Identify which cell holds the provided text, then report its (X, Y) central coordinate. 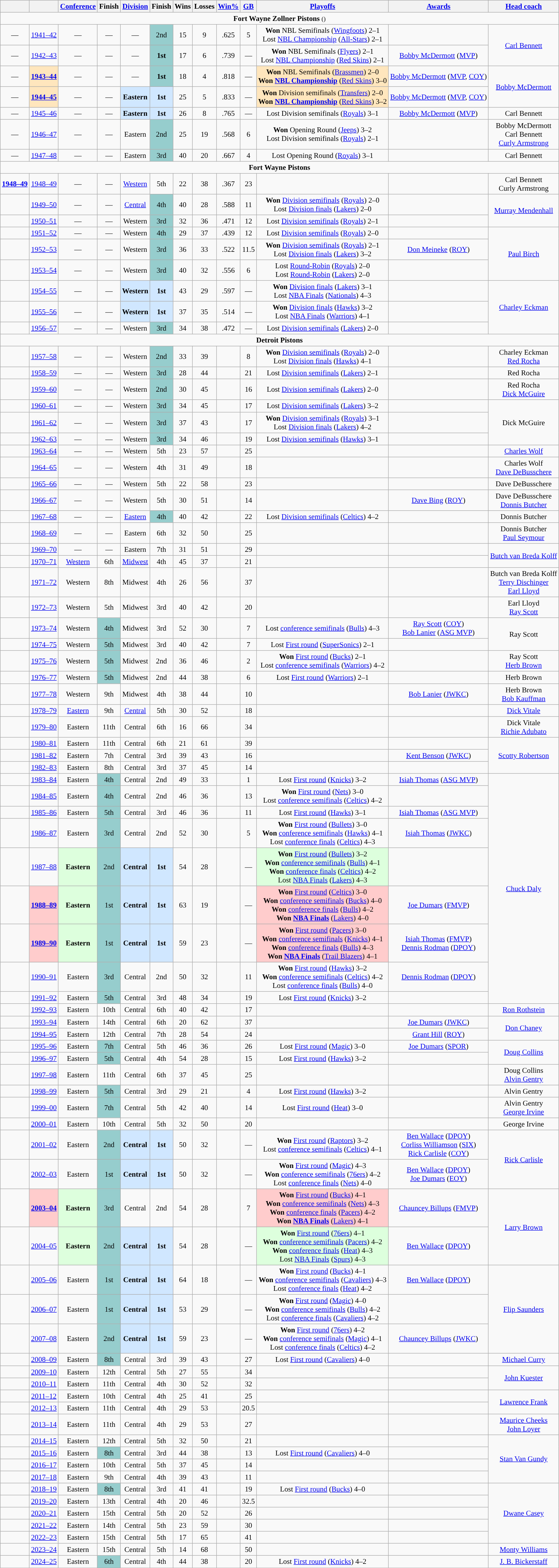
2007–08 (44, 1339)
Dennis Rodman (DPOY) (438, 977)
1950–51 (44, 221)
1956–57 (44, 328)
1944–45 (44, 97)
Ray ScottHerb Brown (524, 661)
63 (183, 905)
1965–66 (44, 484)
2018–19 (44, 1489)
Murray Mendenhall (524, 210)
1982–83 (44, 768)
Don Chaney (524, 1028)
Michael Curry (524, 1360)
68 (204, 1550)
32.5 (248, 1501)
Bobby McDermott (524, 87)
1960–61 (44, 406)
Won Division semifinals (Transfers) 2–0 Won NBL Championship (Red Skins) 3–2 (322, 97)
Paul Birch (524, 254)
1972–73 (44, 608)
Won Division finals (Lakers) 3–1 Lost NBA Finals (Nationals) 4–3 (322, 291)
J. B. Bickerstaff (524, 1562)
Alvin Gentry (524, 1091)
57 (204, 451)
2010–11 (44, 1384)
1971–72 (44, 582)
John Kuester (524, 1378)
1976–77 (44, 678)
Lost First round (Magic) 3–0 (322, 1046)
Losses (204, 6)
2020–21 (44, 1513)
Won NBL Semifinals (Flyers) 2–1 Lost NBL Championship (Red Skins) 2–1 (322, 56)
62 (204, 1022)
Awards (438, 6)
Detroit Pistons (279, 340)
Stan Van Gundy (524, 1459)
1986–87 (44, 833)
35 (204, 312)
Doug Collins (524, 1052)
Lost First round (Bucks) 4–0 (322, 1489)
Don Meineke (ROY) (438, 250)
1996–97 (44, 1058)
1946–47 (44, 134)
Carl BennettCurly Armstrong (524, 184)
Joe Dumars (JWKC) (438, 1022)
Donnis Butcher (524, 517)
.739 (228, 56)
Isiah Thomas (FMVP) Dennis Rodman (DPOY) (438, 944)
Ray Scott (COY)Bob Lanier (ASG MVP) (438, 628)
1981–82 (44, 755)
1999–00 (44, 1108)
Won First round (Bullets) 3–0 Won conference semifinals (Hawks) 4–1 Lost conference finals (Celtics) 4–3 (322, 833)
2 (248, 661)
Won First round (Bullets) 3–2 Won conference semifinals (Bulls) 4–1 Won conference finals (Celtics) 4–2 Lost NBA Finals (Lakers) 4–3 (322, 867)
2016–17 (44, 1465)
1991–92 (44, 998)
1962–63 (44, 439)
Alvin GentryGeorge Irvine (524, 1108)
.514 (228, 312)
66 (204, 727)
Herb BrownBob Kauffman (524, 694)
Won First round (76ers) 4–1 Won conference semifinals (Pacers) 4–2 Won conference finals (Heat) 4–3 Lost NBA Finals (Spurs) 4–3 (322, 1246)
1994–95 (44, 1034)
Lost Division semifinals (Celtics) 4–2 (322, 517)
1992–93 (44, 1010)
Won NBL Semifinals (Wingfoots) 2–1 Lost NBL Championship (All-Stars) 2–1 (322, 35)
Dwane Casey (524, 1513)
1942–43 (44, 56)
Chuck Daly (524, 889)
Wins (183, 6)
1975–76 (44, 661)
Dave DeBusschereDonnis Butcher (524, 500)
1980–81 (44, 743)
55 (204, 1372)
2006–07 (44, 1309)
Lawrence Frank (524, 1402)
2021–22 (44, 1526)
2013–14 (44, 1425)
.765 (228, 114)
1979–80 (44, 727)
Won First round (Magic) 4–0 Won conference semifinals (Bulls) 4–2 Lost conference finals (Cavaliers) 4–2 (322, 1309)
2003–04 (44, 1208)
George Irvine (524, 1124)
Lost Opening Round (Royals) 3–1 (322, 155)
2012–13 (44, 1408)
1969–70 (44, 550)
.818 (228, 77)
.833 (228, 97)
1951–52 (44, 233)
Won Division finals (Hawks) 3–2 Lost NBA Finals (Warriors) 4–1 (322, 312)
.522 (228, 250)
Lost First round (Hawks) 3–1 (322, 812)
Dick VitaleRichie Adubato (524, 727)
Doug CollinsAlvin Gentry (524, 1075)
1974–75 (44, 645)
1987–88 (44, 867)
1959–60 (44, 390)
1958–59 (44, 373)
Won First round (Bucks) 4–1 Won conference semifinals (Cavaliers) 4–3 Lost conference finals (Heat) 4–2 (322, 1280)
1949–50 (44, 205)
Ron Rothstein (524, 1010)
Won First round (Magic) 4–3 Won conference semifinals (76ers) 4–2 Lost conference finals (Nets) 4–0 (322, 1174)
Lost conference semifinals (Bulls) 4–3 (322, 628)
2019–20 (44, 1501)
Lost First round (Heat) 3–0 (322, 1108)
Won First round (Raptors) 3–2 Lost conference semifinals (Celtics) 4–1 (322, 1145)
2002–03 (44, 1174)
.439 (228, 233)
Joe Dumars (FMVP) (438, 905)
2023–24 (44, 1550)
1947–48 (44, 155)
Red RochaDick McGuire (524, 390)
2014–15 (44, 1441)
Lost Division semifinals (Royals) 3–1 (322, 114)
Isiah Thomas (JWKC) (438, 833)
Bob Lanier (JWKC) (438, 694)
Ben Wallace (DPOY)Corliss Williamson (SIX)Rick Carlisle (COY) (438, 1145)
1 (248, 779)
Head coach (524, 6)
56 (204, 582)
Chauncey Billups (FMVP) (438, 1208)
1983–84 (44, 779)
Win% (228, 6)
Joe Dumars (SPOR) (438, 1046)
Playoffs (322, 6)
Won First round (Pacers) 3–0 Won conference semifinals (Knicks) 4–1 Won conference finals (Bulls) 4–3 Won NBA Finals (Trail Blazers) 4–1 (322, 944)
65 (204, 1537)
Flip Saunders (524, 1309)
Won Division semifinals (Royals) 2–1 Lost Division finals (Lakers) 3–2 (322, 250)
2008–09 (44, 1360)
Won Division semifinals (Royals) 2–0 Lost Division finals (Hawks) 4–1 (322, 357)
1964–65 (44, 468)
Chauncey Billups (JWKC) (438, 1339)
Won First round (Nets) 3–0 Lost conference semifinals (Celtics) 4–2 (322, 796)
Lost Division semifinals (Royals) 2–1 (322, 221)
1973–74 (44, 628)
2004–05 (44, 1246)
Won First round (Celtics) 3–0 Won conference semifinals (Bucks) 4–0 Won conference finals (Bulls) 4–2 Won NBA Finals (Lakers) 4–0 (322, 905)
2009–10 (44, 1372)
Ray Scott (524, 634)
58 (204, 484)
Rick Carlisle (524, 1160)
GB (248, 6)
Won Division semifinals (Royals) 3–1 Lost Division finals (Lakers) 4–2 (322, 423)
Won First round (76ers) 4–2 Won conference semifinals (Magic) 4–1 Lost conference finals (Celtics) 4–2 (322, 1339)
Lost First round (Warriors) 2–1 (322, 678)
1985–86 (44, 812)
Won First round (Bucks) 2–1 Lost conference semifinals (Warriors) 4–2 (322, 661)
13th (109, 1501)
Grant Hill (ROY) (438, 1034)
1984–85 (44, 796)
11.5 (248, 250)
1953–54 (44, 270)
2011–12 (44, 1396)
Fort Wayne Zollner Pistons () (279, 19)
Kent Benson (JWKC) (438, 755)
.597 (228, 291)
Lost Division semifinals (Hawks) 3–1 (322, 439)
Ben Wallace (DPOY)Joe Dumars (EOY) (438, 1174)
20.5 (248, 1408)
Lost Round-Robin (Royals) 2–0 Lost Round-Robin (Lakers) 2–0 (322, 270)
1945–46 (44, 114)
.667 (228, 155)
1952–53 (44, 250)
1997–98 (44, 1075)
Dick Vitale (524, 710)
1943–44 (44, 77)
61 (204, 743)
1963–64 (44, 451)
1954–55 (44, 291)
Charley Eckman (524, 307)
1968–69 (44, 533)
Bobby McDermottCarl BennettCurly Armstrong (524, 134)
.367 (228, 184)
Lost Division semifinals (Royals) 2–0 (322, 233)
Charley EckmanRed Rocha (524, 357)
1941–42 (44, 35)
Larry Brown (524, 1227)
Won Division semifinals (Royals) 2–0 Lost Division finals (Lakers) 2–0 (322, 205)
Division (135, 6)
.556 (228, 270)
Won First round (Hawks) 3–2 Won conference semifinals (Celtics) 4–2 Lost conference finals (Bulls) 4–0 (322, 977)
1977–78 (44, 694)
Dave Bing (ROY) (438, 500)
2022–23 (44, 1537)
Red Rocha (524, 373)
Herb Brown (524, 678)
1957–58 (44, 357)
9 (204, 35)
1970–71 (44, 562)
2015–16 (44, 1453)
1989–90 (44, 944)
Won First round (Bucks) 4–1 Won conference semifinals (Nets) 4–3 Won conference finals (Pacers) 4–2 Won NBA Finals (Lakers) 4–1 (322, 1208)
Butch van Breda Kolff (524, 556)
.471 (228, 221)
Dick McGuire (524, 423)
Fort Wayne Pistons (279, 167)
Conference (78, 6)
1966–67 (44, 500)
1961–62 (44, 423)
2017–18 (44, 1477)
10 (248, 694)
1990–91 (44, 977)
.568 (228, 134)
24 (248, 1034)
48 (183, 998)
.472 (228, 328)
.625 (228, 35)
Monty Williams (524, 1550)
1988–89 (44, 905)
1955–56 (44, 312)
2024–25 (44, 1562)
2000–01 (44, 1124)
1967–68 (44, 517)
Lost First round (SuperSonics) 2–1 (322, 645)
Lost Division semifinals (Lakers) 3–2 (322, 406)
1978–79 (44, 710)
2005–06 (44, 1280)
Won Opening Round (Jeeps) 3–2 Lost Division semifinals (Royals) 2–1 (322, 134)
1993–94 (44, 1022)
Won NBL Semifinals (Brassmen) 2–0 Won NBL Championship (Red Skins) 3–0 (322, 77)
2001–02 (44, 1145)
Charles WolfDave DeBusschere (524, 468)
1995–96 (44, 1046)
Butch van Breda KolffTerry DischingerEarl Lloyd (524, 582)
Charles Wolf (524, 451)
Lost Division semifinals (Lakers) 2–1 (322, 373)
Maurice CheeksJohn Loyer (524, 1425)
Lost First round (Knicks) 4–2 (322, 1562)
Dave DeBusschere (524, 484)
.588 (228, 205)
Donnis ButcherPaul Seymour (524, 533)
Earl LloydRay Scott (524, 608)
Scotty Robertson (524, 755)
64 (183, 1280)
1998–99 (44, 1091)
